Provide the [x, y] coordinate of the cell's center where the given text is located.  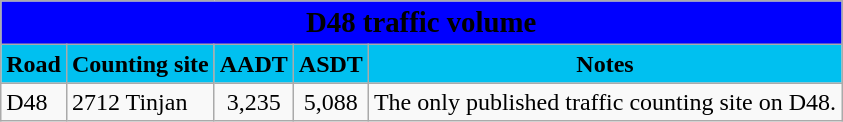
5,088 [330, 102]
Notes [604, 64]
ASDT [330, 64]
D48 traffic volume [422, 23]
AADT [254, 64]
2712 Tinjan [140, 102]
Counting site [140, 64]
Road [34, 64]
D48 [34, 102]
The only published traffic counting site on D48. [604, 102]
3,235 [254, 102]
